Detect which cell encompasses the target text, then output its [x, y] center coordinate. 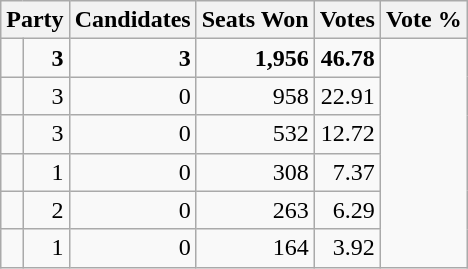
164 [255, 248]
Vote % [424, 20]
1,956 [255, 58]
Votes [347, 20]
7.37 [347, 172]
6.29 [347, 210]
22.91 [347, 96]
12.72 [347, 134]
958 [255, 96]
Party [35, 20]
Seats Won [255, 20]
263 [255, 210]
3.92 [347, 248]
308 [255, 172]
46.78 [347, 58]
Candidates [132, 20]
2 [46, 210]
532 [255, 134]
